Search for the cell housing the specified text and yield its [x, y] center coordinate. 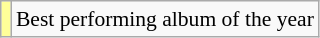
Best performing album of the year [165, 19]
